Provide the (x, y) coordinate of the cell's center where the given text is located.  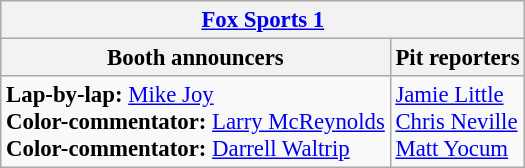
Pit reporters (458, 58)
Jamie LittleChris NevilleMatt Yocum (458, 122)
Booth announcers (196, 58)
Lap-by-lap: Mike JoyColor-commentator: Larry McReynoldsColor-commentator: Darrell Waltrip (196, 122)
Fox Sports 1 (263, 20)
